For the text-containing cell, return its midpoint in [X, Y] coordinate format. 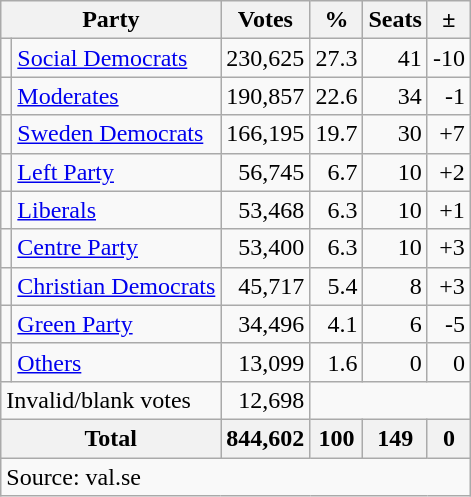
45,717 [266, 286]
6 [395, 324]
Source: val.se [236, 477]
56,745 [266, 172]
Others [116, 362]
Moderates [116, 96]
Social Democrats [116, 58]
Invalid/blank votes [111, 400]
Centre Party [116, 248]
Seats [395, 20]
166,195 [266, 134]
Green Party [116, 324]
190,857 [266, 96]
22.6 [336, 96]
19.7 [336, 134]
-10 [448, 58]
Total [111, 438]
13,099 [266, 362]
53,468 [266, 210]
Liberals [116, 210]
30 [395, 134]
844,602 [266, 438]
% [336, 20]
-5 [448, 324]
149 [395, 438]
100 [336, 438]
34 [395, 96]
Votes [266, 20]
27.3 [336, 58]
± [448, 20]
230,625 [266, 58]
-1 [448, 96]
+7 [448, 134]
41 [395, 58]
53,400 [266, 248]
+1 [448, 210]
Left Party [116, 172]
8 [395, 286]
34,496 [266, 324]
Christian Democrats [116, 286]
Party [111, 20]
4.1 [336, 324]
6.7 [336, 172]
1.6 [336, 362]
12,698 [266, 400]
Sweden Democrats [116, 134]
+2 [448, 172]
5.4 [336, 286]
